Locate the cell with the specified text and output its [X, Y] center coordinate. 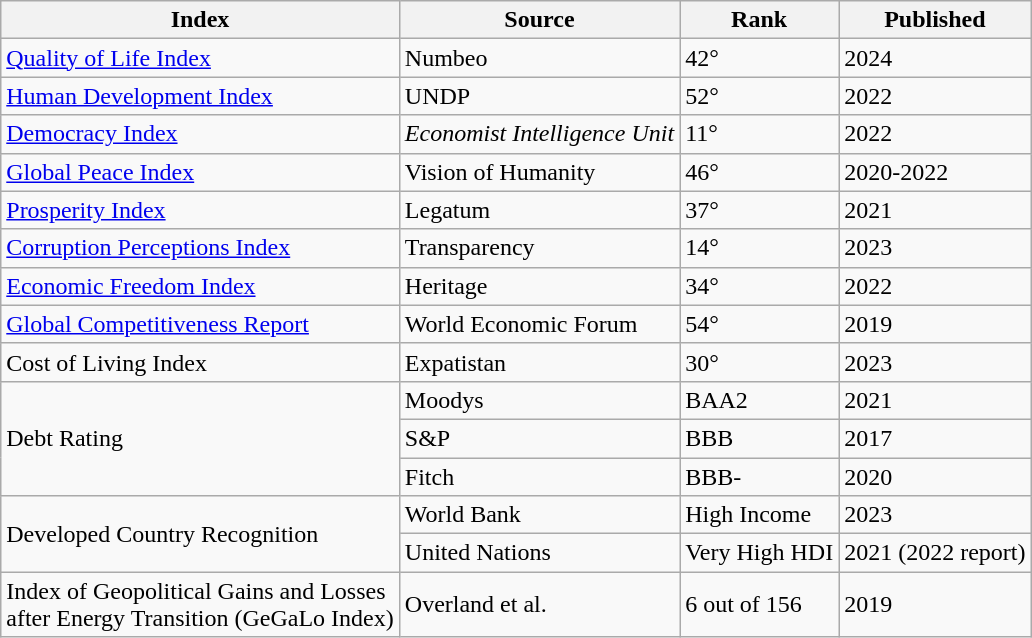
52° [760, 96]
Corruption Perceptions Index [200, 248]
2017 [935, 438]
Rank [760, 20]
Vision of Humanity [539, 172]
Prosperity Index [200, 210]
Developed Country Recognition [200, 534]
United Nations [539, 553]
Numbeo [539, 58]
2020-2022 [935, 172]
Legatum [539, 210]
46° [760, 172]
30° [760, 362]
BBB- [760, 477]
Debt Rating [200, 438]
World Economic Forum [539, 324]
54° [760, 324]
Democracy Index [200, 134]
Cost of Living Index [200, 362]
34° [760, 286]
Fitch [539, 477]
Economist Intelligence Unit [539, 134]
World Bank [539, 515]
Global Peace Index [200, 172]
Quality of Life Index [200, 58]
UNDP [539, 96]
2020 [935, 477]
Moodys [539, 400]
Source [539, 20]
Overland et al. [539, 604]
2024 [935, 58]
6 out of 156 [760, 604]
Human Development Index [200, 96]
BBB [760, 438]
Global Competitiveness Report [200, 324]
Heritage [539, 286]
42° [760, 58]
Expatistan [539, 362]
Very High HDI [760, 553]
High Income [760, 515]
Published [935, 20]
14° [760, 248]
Index [200, 20]
2021 (2022 report) [935, 553]
Transparency [539, 248]
S&P [539, 438]
Index of Geopolitical Gains and Lossesafter Energy Transition (GeGaLo Index) [200, 604]
Economic Freedom Index [200, 286]
11° [760, 134]
37° [760, 210]
BAA2 [760, 400]
